Locate the cell with the specified text and output its [x, y] center coordinate. 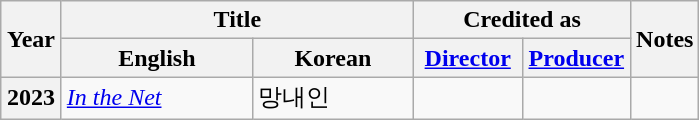
Producer [576, 58]
Year [32, 39]
English [156, 58]
Title [237, 20]
망내인 [332, 98]
Director [468, 58]
Korean [332, 58]
In the Net [156, 98]
2023 [32, 98]
Credited as [522, 20]
Notes [665, 39]
